Return (x, y) of the center of cell containing provided text 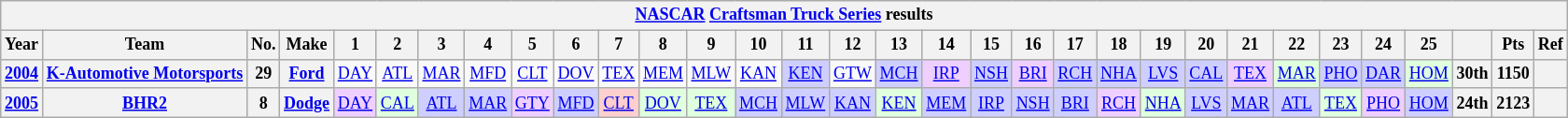
No. (263, 45)
25 (1428, 45)
K-Automotive Motorsports (144, 73)
2005 (22, 103)
Team (144, 45)
Ref (1551, 45)
2123 (1514, 103)
1150 (1514, 73)
12 (853, 45)
15 (991, 45)
24th (1473, 103)
11 (805, 45)
2 (398, 45)
7 (619, 45)
3 (441, 45)
13 (899, 45)
30th (1473, 73)
Pts (1514, 45)
Make (307, 45)
1 (355, 45)
23 (1340, 45)
17 (1075, 45)
Dodge (307, 103)
GTY (533, 103)
10 (759, 45)
20 (1206, 45)
5 (533, 45)
BHR2 (144, 103)
18 (1119, 45)
NASCAR Craftsman Truck Series results (784, 15)
14 (946, 45)
6 (576, 45)
22 (1296, 45)
16 (1032, 45)
9 (711, 45)
DAR (1383, 73)
24 (1383, 45)
GTW (853, 73)
21 (1251, 45)
29 (263, 73)
4 (488, 45)
Year (22, 45)
19 (1163, 45)
Ford (307, 73)
2004 (22, 73)
